Find where the given text appears and provide that cell's center as [X, Y] coordinate. 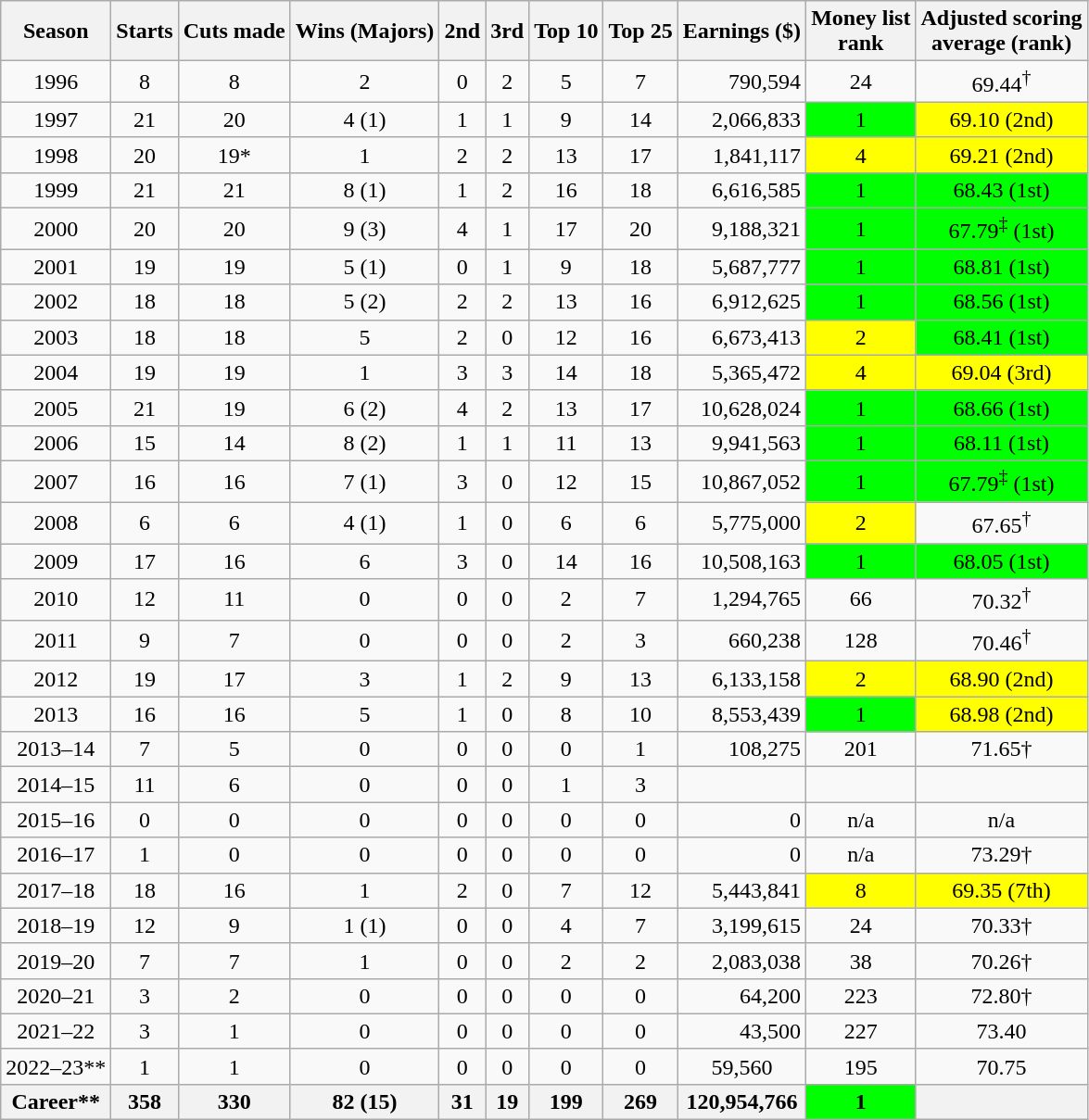
2nd [462, 31]
9 (3) [365, 230]
201 [861, 749]
269 [640, 1102]
38 [861, 961]
358 [145, 1102]
69.10 (2nd) [1001, 120]
Season [56, 31]
5,687,777 [741, 267]
10,628,024 [741, 408]
69.04 (3rd) [1001, 372]
120,954,766 [741, 1102]
8 (1) [365, 190]
66 [861, 600]
Cuts made [234, 31]
128 [861, 641]
67.65† [1001, 522]
2009 [56, 561]
68.56 (1st) [1001, 302]
5 (2) [365, 302]
660,238 [741, 641]
Money listrank [861, 31]
8 (2) [365, 443]
68.90 (2nd) [1001, 679]
6,133,158 [741, 679]
72.80† [1001, 996]
71.65† [1001, 749]
2002 [56, 302]
2006 [56, 443]
10 [640, 714]
70.33† [1001, 925]
3,199,615 [741, 925]
70.75 [1001, 1066]
6 (2) [365, 408]
2007 [56, 482]
2022–23** [56, 1066]
6,616,585 [741, 190]
1998 [56, 155]
2017–18 [56, 890]
69.21 (2nd) [1001, 155]
2015–16 [56, 820]
68.81 (1st) [1001, 267]
7 (1) [365, 482]
Starts [145, 31]
2008 [56, 522]
70.32† [1001, 600]
2001 [56, 267]
2013 [56, 714]
1997 [56, 120]
68.41 (1st) [1001, 337]
2005 [56, 408]
2004 [56, 372]
2011 [56, 641]
199 [566, 1102]
5 (1) [365, 267]
3rd [508, 31]
6,673,413 [741, 337]
19* [234, 155]
2010 [56, 600]
2000 [56, 230]
2,066,833 [741, 120]
2003 [56, 337]
1,294,765 [741, 600]
2,083,038 [741, 961]
59,560 [741, 1066]
2016–17 [56, 855]
68.11 (1st) [1001, 443]
Career** [56, 1102]
790,594 [741, 82]
10,867,052 [741, 482]
195 [861, 1066]
2020–21 [56, 996]
70.26† [1001, 961]
Top 10 [566, 31]
Earnings ($) [741, 31]
31 [462, 1102]
73.29† [1001, 855]
2018–19 [56, 925]
68.98 (2nd) [1001, 714]
9,188,321 [741, 230]
69.35 (7th) [1001, 890]
82 (15) [365, 1102]
1,841,117 [741, 155]
73.40 [1001, 1031]
43,500 [741, 1031]
6,912,625 [741, 302]
68.43 (1st) [1001, 190]
2013–14 [56, 749]
5,775,000 [741, 522]
223 [861, 996]
5,443,841 [741, 890]
8,553,439 [741, 714]
2019–20 [56, 961]
1999 [56, 190]
10,508,163 [741, 561]
69.44† [1001, 82]
Top 25 [640, 31]
64,200 [741, 996]
70.46† [1001, 641]
1996 [56, 82]
68.05 (1st) [1001, 561]
2012 [56, 679]
1 (1) [365, 925]
2021–22 [56, 1031]
2014–15 [56, 785]
227 [861, 1031]
68.66 (1st) [1001, 408]
Wins (Majors) [365, 31]
5,365,472 [741, 372]
108,275 [741, 749]
Adjusted scoringaverage (rank) [1001, 31]
330 [234, 1102]
9,941,563 [741, 443]
